Output the (X, Y) coordinate of the center of the cell containing the given text.  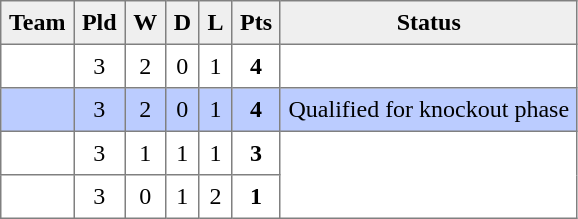
D (182, 23)
Pts (256, 23)
Status (428, 23)
Team (38, 23)
L (216, 23)
Qualified for knockout phase (428, 110)
Pld (100, 23)
W (145, 23)
